Locate the cell with the specified text and output its [x, y] center coordinate. 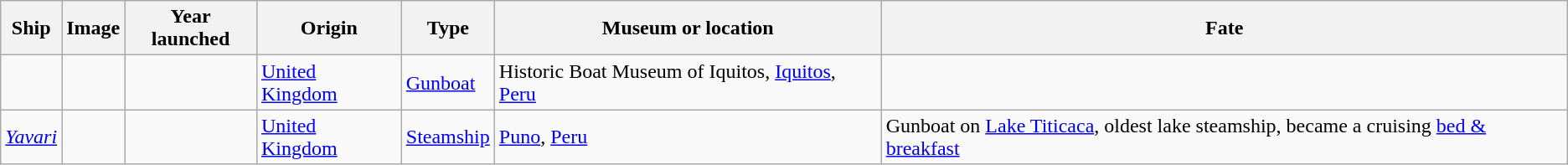
Yavari [32, 137]
Steamship [447, 137]
Type [447, 28]
Year launched [191, 28]
Museum or location [688, 28]
Gunboat on Lake Titicaca, oldest lake steamship, became a cruising bed & breakfast [1225, 137]
Gunboat [447, 82]
Historic Boat Museum of Iquitos, Iquitos, Peru [688, 82]
Ship [32, 28]
Origin [328, 28]
Image [94, 28]
Puno, Peru [688, 137]
Fate [1225, 28]
